Detect which cell encompasses the target text, then output its [x, y] center coordinate. 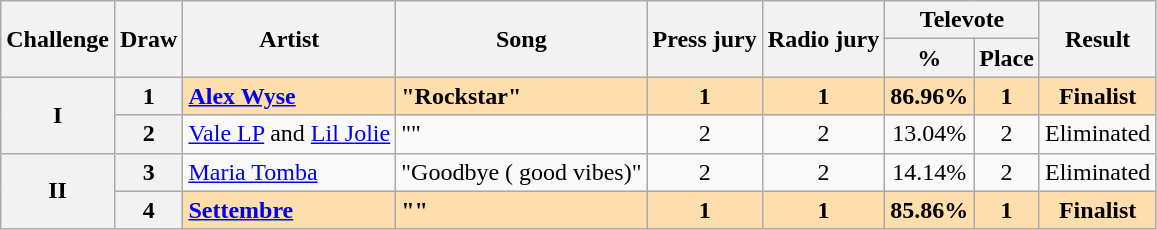
Song [522, 39]
Alex Wyse [290, 96]
Artist [290, 39]
Press jury [704, 39]
86.96% [930, 96]
13.04% [930, 134]
Vale LP and Lil Jolie [290, 134]
Place [1007, 58]
Televote [962, 20]
Radio jury [823, 39]
Maria Tomba [290, 172]
II [58, 191]
Draw [148, 39]
3 [148, 172]
"Goodbye ( good vibes)" [522, 172]
Settembre [290, 210]
"Rockstar" [522, 96]
Result [1097, 39]
I [58, 115]
4 [148, 210]
85.86% [930, 210]
Challenge [58, 39]
14.14% [930, 172]
% [930, 58]
